Provide the [X, Y] coordinate of the cell's center where the given text is located.  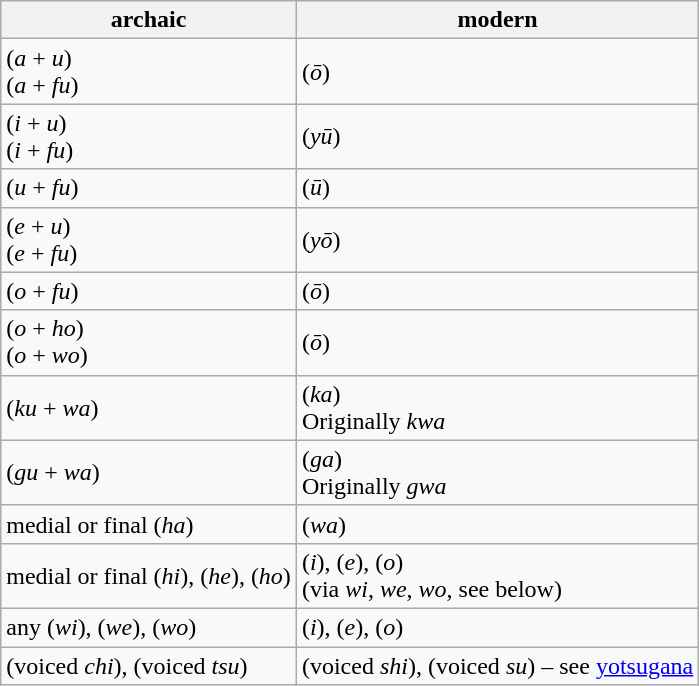
(yō) [497, 240]
(voiced shi), (voiced su) – see yotsugana [497, 665]
(voiced chi), (voiced tsu) [149, 665]
(gu + wa) [149, 472]
(ū) [497, 188]
(i + u) (i + fu) [149, 136]
archaic [149, 20]
modern [497, 20]
(i), (e), (o) [497, 627]
(ga)Originally gwa [497, 472]
medial or final (hi), (he), (ho) [149, 576]
medial or final (ha) [149, 524]
(o + ho) (o + wo) [149, 342]
(u + fu) [149, 188]
(o + fu) [149, 291]
(ka)Originally kwa [497, 408]
any (wi), (we), (wo) [149, 627]
(wa) [497, 524]
(i), (e), (o)(via wi, we, wo, see below) [497, 576]
(ku + wa) [149, 408]
(yū) [497, 136]
(e + u) (e + fu) [149, 240]
(a + u) (a + fu) [149, 72]
